Capture the cell that displays the provided text and extract its (X, Y) central coordinate. 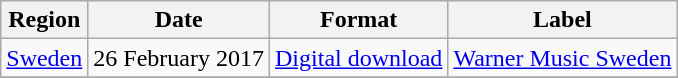
26 February 2017 (179, 58)
Label (562, 20)
Date (179, 20)
Warner Music Sweden (562, 58)
Region (44, 20)
Sweden (44, 58)
Format (359, 20)
Digital download (359, 58)
